Search for the cell housing the specified text and yield its [x, y] center coordinate. 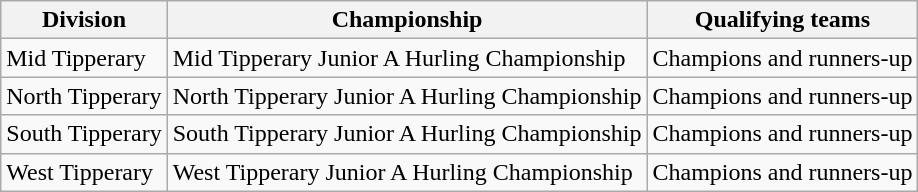
North Tipperary [84, 96]
Qualifying teams [782, 20]
West Tipperary Junior A Hurling Championship [407, 172]
South Tipperary [84, 134]
Mid Tipperary Junior A Hurling Championship [407, 58]
West Tipperary [84, 172]
Mid Tipperary [84, 58]
Division [84, 20]
North Tipperary Junior A Hurling Championship [407, 96]
Championship [407, 20]
South Tipperary Junior A Hurling Championship [407, 134]
